Extract the [X, Y] coordinate from the center of the cell holding the provided text.  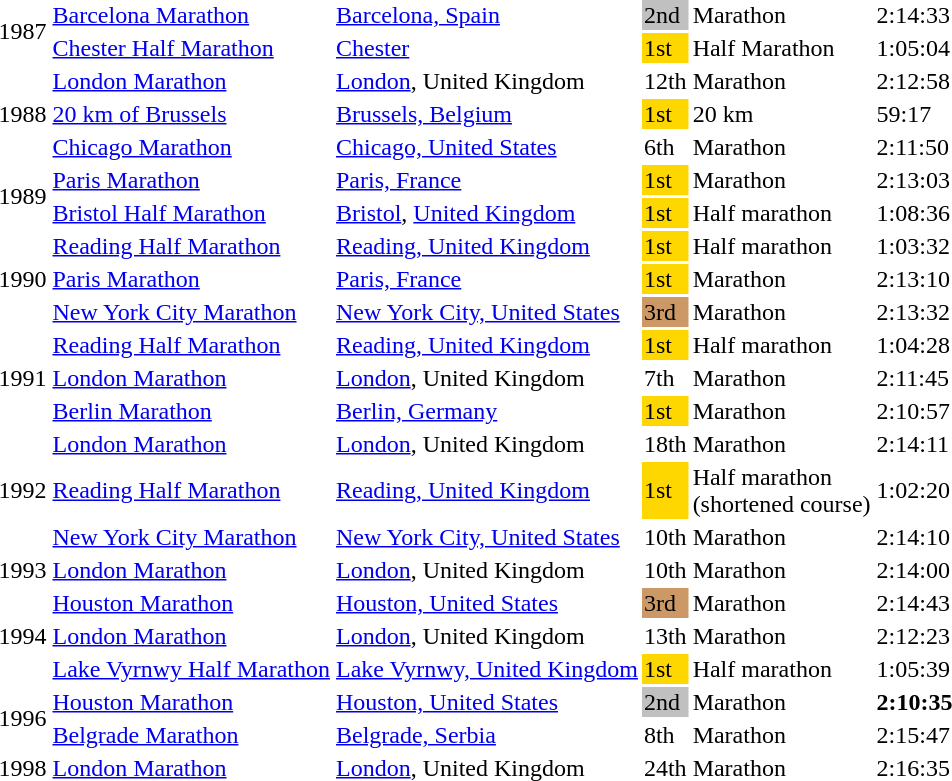
Chicago, United States [486, 147]
18th [665, 444]
Berlin Marathon [191, 411]
12th [665, 81]
7th [665, 378]
Chicago Marathon [191, 147]
6th [665, 147]
Chester Half Marathon [191, 48]
Lake Vyrnwy, United Kingdom [486, 669]
Chester [486, 48]
Berlin, Germany [486, 411]
20 km [782, 114]
Barcelona, Spain [486, 15]
Brussels, Belgium [486, 114]
Belgrade, Serbia [486, 735]
Half marathon(shortened course) [782, 490]
Belgrade Marathon [191, 735]
Bristol Half Marathon [191, 213]
20 km of Brussels [191, 114]
8th [665, 735]
Lake Vyrnwy Half Marathon [191, 669]
Bristol, United Kingdom [486, 213]
Half Marathon [782, 48]
Barcelona Marathon [191, 15]
13th [665, 636]
